Pinpoint the cell where the given text exists, returning its (X, Y) midpoint coordinate. 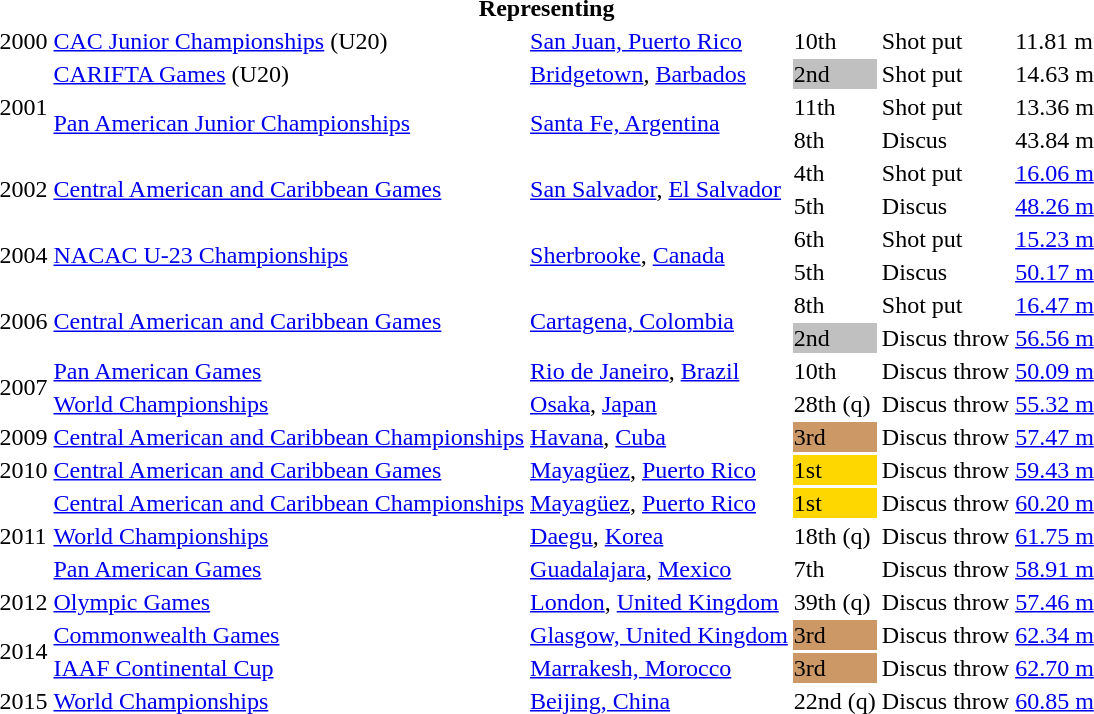
Sherbrooke, Canada (660, 256)
Havana, Cuba (660, 437)
Daegu, Korea (660, 536)
Marrakesh, Morocco (660, 668)
6th (834, 239)
18th (q) (834, 536)
Guadalajara, Mexico (660, 569)
Osaka, Japan (660, 404)
28th (q) (834, 404)
San Juan, Puerto Rico (660, 41)
11th (834, 107)
39th (q) (834, 602)
Glasgow, United Kingdom (660, 635)
CAC Junior Championships (U20) (289, 41)
4th (834, 173)
Pan American Junior Championships (289, 124)
IAAF Continental Cup (289, 668)
Commonwealth Games (289, 635)
Rio de Janeiro, Brazil (660, 371)
Olympic Games (289, 602)
San Salvador, El Salvador (660, 190)
Cartagena, Colombia (660, 322)
7th (834, 569)
Bridgetown, Barbados (660, 74)
London, United Kingdom (660, 602)
Santa Fe, Argentina (660, 124)
NACAC U-23 Championships (289, 256)
CARIFTA Games (U20) (289, 74)
